Scan for the cell matching the given text and deliver its (X, Y) coordinate at center. 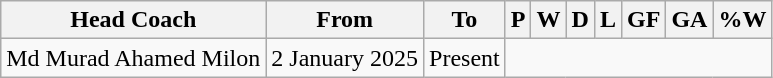
From (345, 20)
To (465, 20)
Head Coach (134, 20)
P (518, 20)
L (608, 20)
Present (465, 58)
W (548, 20)
D (580, 20)
2 January 2025 (345, 58)
%W (742, 20)
GA (690, 20)
Md Murad Ahamed Milon (134, 58)
GF (644, 20)
